Search for the cell housing the specified text and yield its [x, y] center coordinate. 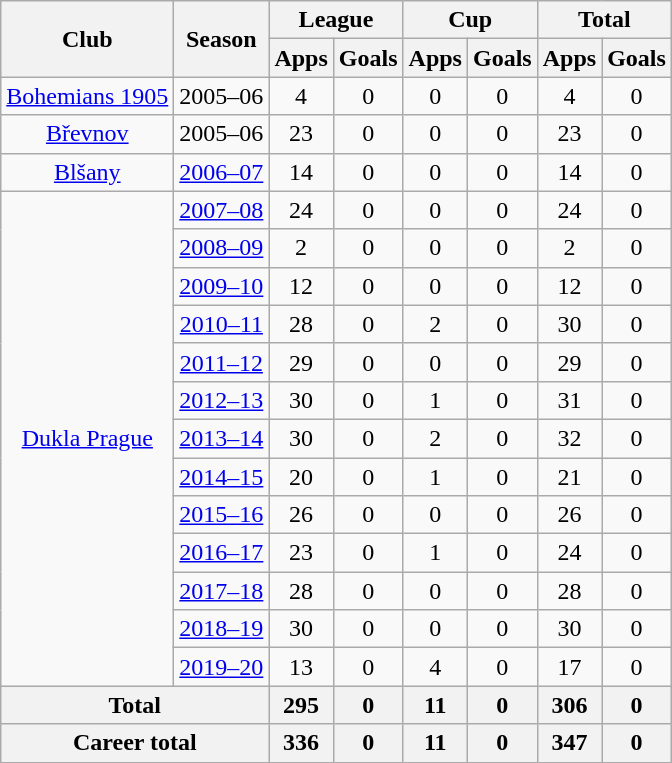
Bohemians 1905 [88, 96]
2011–12 [222, 362]
295 [301, 705]
2010–11 [222, 324]
336 [301, 743]
Cup [470, 20]
2017–18 [222, 591]
306 [569, 705]
2007–08 [222, 210]
2018–19 [222, 629]
13 [301, 667]
17 [569, 667]
2009–10 [222, 286]
Blšany [88, 172]
Břevnov [88, 134]
2016–17 [222, 553]
Club [88, 39]
2019–20 [222, 667]
Career total [135, 743]
31 [569, 400]
2013–14 [222, 438]
21 [569, 477]
347 [569, 743]
32 [569, 438]
2006–07 [222, 172]
2014–15 [222, 477]
2012–13 [222, 400]
Dukla Prague [88, 438]
20 [301, 477]
2008–09 [222, 248]
2015–16 [222, 515]
League [336, 20]
Season [222, 39]
